Capture the cell that displays the provided text and extract its [x, y] central coordinate. 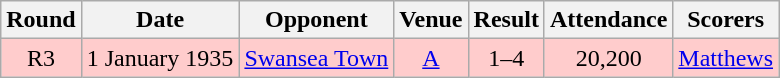
Result [506, 20]
A [431, 58]
Swansea Town [316, 58]
Scorers [726, 20]
Matthews [726, 58]
Date [160, 20]
Venue [431, 20]
20,200 [608, 58]
Opponent [316, 20]
Attendance [608, 20]
1 January 1935 [160, 58]
R3 [41, 58]
Round [41, 20]
1–4 [506, 58]
